Detect which cell encompasses the target text, then output its [X, Y] center coordinate. 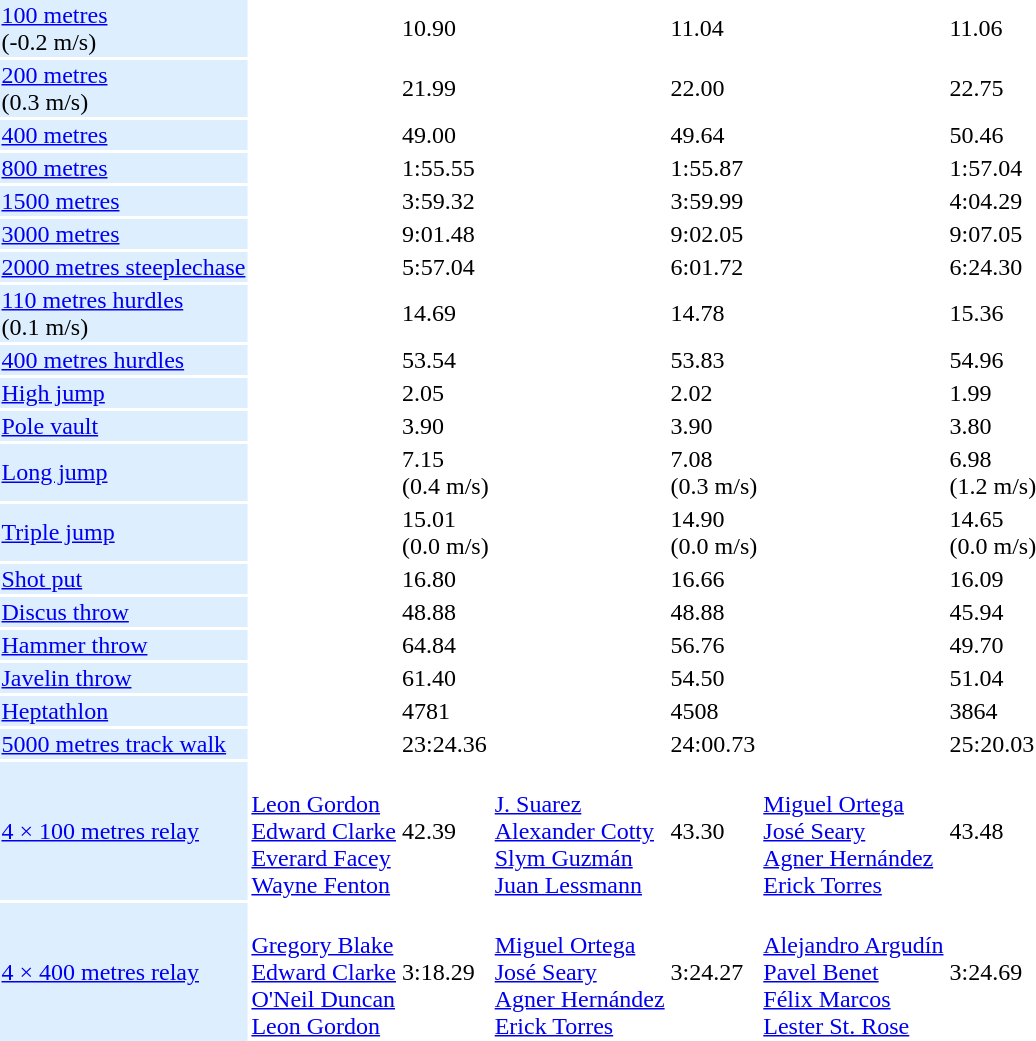
9:02.05 [714, 234]
3:59.99 [714, 201]
High jump [124, 393]
53.54 [446, 360]
400 metres [124, 135]
54.50 [714, 678]
56.76 [714, 645]
110 metres hurdles (0.1 m/s) [124, 314]
10.90 [446, 28]
Leon Gordon Edward Clarke Everard Facey Wayne Fenton [324, 831]
Long jump [124, 472]
3:18.29 [446, 972]
5:57.04 [446, 267]
5000 metres track walk [124, 744]
2.02 [714, 393]
42.39 [446, 831]
53.83 [714, 360]
3:59.32 [446, 201]
4781 [446, 711]
1500 metres [124, 201]
16.80 [446, 579]
Pole vault [124, 426]
15.01 (0.0 m/s) [446, 532]
Alejandro Argudín Pavel Benet Félix Marcos Lester St. Rose [854, 972]
2000 metres steeplechase [124, 267]
Gregory Blake Edward Clarke O'Neil Duncan Leon Gordon [324, 972]
14.69 [446, 314]
Hammer throw [124, 645]
200 metres (0.3 m/s) [124, 88]
21.99 [446, 88]
7.08 (0.3 m/s) [714, 472]
2.05 [446, 393]
11.04 [714, 28]
4 × 100 metres relay [124, 831]
100 metres (-0.2 m/s) [124, 28]
4508 [714, 711]
7.15 (0.4 m/s) [446, 472]
4 × 400 metres relay [124, 972]
22.00 [714, 88]
400 metres hurdles [124, 360]
14.78 [714, 314]
6:01.72 [714, 267]
Discus throw [124, 612]
24:00.73 [714, 744]
Shot put [124, 579]
Javelin throw [124, 678]
16.66 [714, 579]
49.64 [714, 135]
3:24.27 [714, 972]
Heptathlon [124, 711]
49.00 [446, 135]
14.90 (0.0 m/s) [714, 532]
800 metres [124, 168]
J. Suarez Alexander Cotty Slym Guzmán Juan Lessmann [580, 831]
1:55.87 [714, 168]
1:55.55 [446, 168]
9:01.48 [446, 234]
23:24.36 [446, 744]
61.40 [446, 678]
43.30 [714, 831]
Triple jump [124, 532]
3000 metres [124, 234]
64.84 [446, 645]
